Capture the cell that displays the provided text and extract its (X, Y) central coordinate. 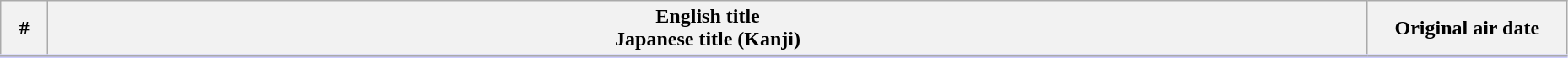
English title Japanese title (Kanji) (708, 29)
Original air date (1467, 29)
# (24, 29)
